Identify which cell holds the provided text, then report its [X, Y] central coordinate. 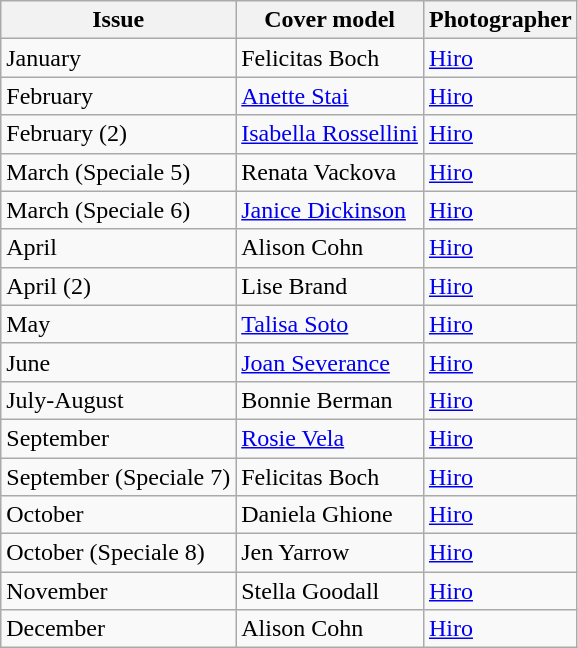
October (Speciale 8) [118, 553]
Photographer [500, 20]
Anette Stai [330, 96]
Daniela Ghione [330, 515]
March (Speciale 6) [118, 210]
March (Speciale 5) [118, 172]
Renata Vackova [330, 172]
October [118, 515]
February (2) [118, 134]
November [118, 591]
Bonnie Berman [330, 400]
September [118, 438]
December [118, 629]
June [118, 362]
July-August [118, 400]
Cover model [330, 20]
September (Speciale 7) [118, 477]
Issue [118, 20]
April [118, 248]
Rosie Vela [330, 438]
Janice Dickinson [330, 210]
January [118, 58]
April (2) [118, 286]
Joan Severance [330, 362]
May [118, 324]
Jen Yarrow [330, 553]
Stella Goodall [330, 591]
February [118, 96]
Lise Brand [330, 286]
Talisa Soto [330, 324]
Isabella Rossellini [330, 134]
